Extract the [x, y] coordinate from the center of the cell holding the provided text.  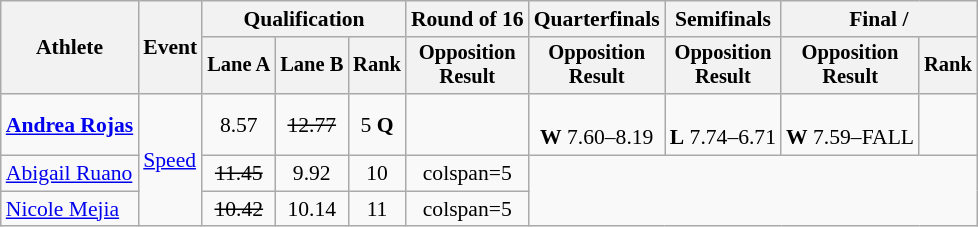
W 7.59–FALL [850, 124]
9.92 [312, 174]
W 7.60–8.19 [597, 124]
12.77 [312, 124]
11 [377, 209]
8.57 [238, 124]
Speed [170, 160]
Final / [879, 19]
Round of 16 [468, 19]
5 Q [377, 124]
Qualification [304, 19]
Athlete [70, 48]
11.45 [238, 174]
10.14 [312, 209]
Abigail Ruano [70, 174]
Quarterfinals [597, 19]
10.42 [238, 209]
Nicole Mejia [70, 209]
Lane B [312, 66]
Semifinals [723, 19]
Andrea Rojas [70, 124]
Event [170, 48]
Lane A [238, 66]
L 7.74–6.71 [723, 124]
10 [377, 174]
